Determine the [X, Y] coordinate at the center of the cell enclosing the given text.  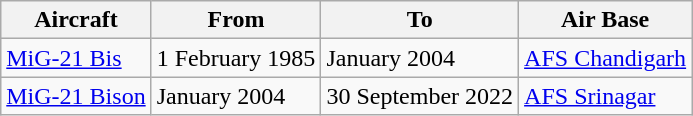
AFS Chandigarh [606, 58]
From [236, 20]
1 February 1985 [236, 58]
30 September 2022 [420, 96]
Aircraft [76, 20]
Air Base [606, 20]
MiG-21 Bison [76, 96]
To [420, 20]
MiG-21 Bis [76, 58]
AFS Srinagar [606, 96]
